Identify which cell holds the provided text, then report its [x, y] central coordinate. 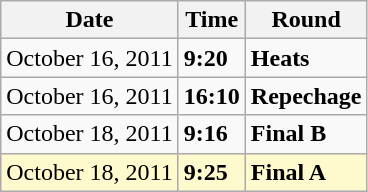
16:10 [212, 96]
Final A [306, 172]
Date [90, 20]
9:16 [212, 134]
Final B [306, 134]
9:25 [212, 172]
Heats [306, 58]
Repechage [306, 96]
Round [306, 20]
9:20 [212, 58]
Time [212, 20]
